From the cell containing the given text, extract its center point as (x, y) coordinate. 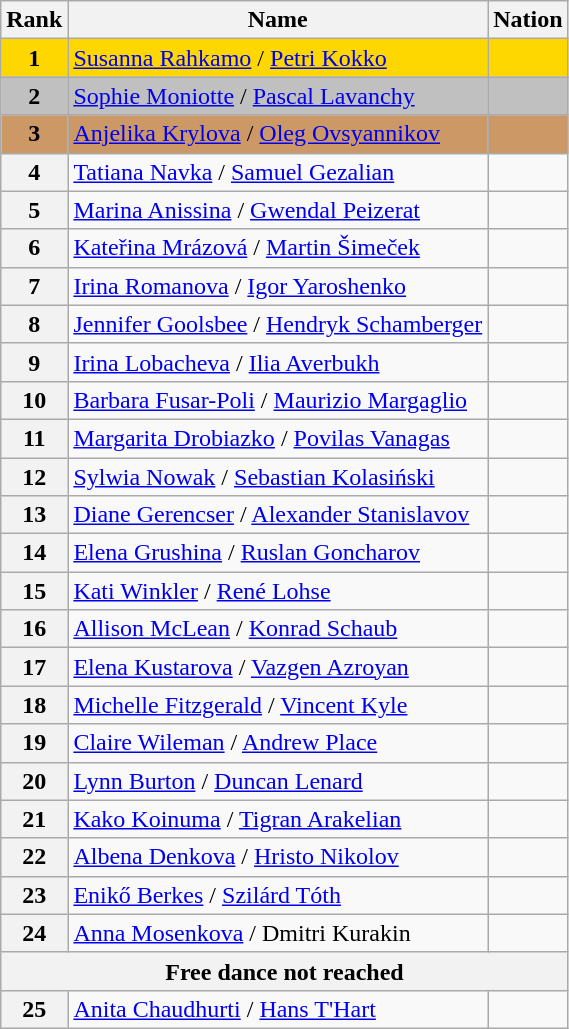
Irina Lobacheva / Ilia Averbukh (278, 362)
Anjelika Krylova / Oleg Ovsyannikov (278, 134)
1 (34, 58)
Anita Chaudhurti / Hans T'Hart (278, 1009)
Michelle Fitzgerald / Vincent Kyle (278, 705)
Diane Gerencser / Alexander Stanislavov (278, 515)
12 (34, 477)
Elena Kustarova / Vazgen Azroyan (278, 667)
22 (34, 857)
Rank (34, 20)
25 (34, 1009)
Name (278, 20)
8 (34, 324)
Irina Romanova / Igor Yaroshenko (278, 286)
23 (34, 895)
7 (34, 286)
Sophie Moniotte / Pascal Lavanchy (278, 96)
Kateřina Mrázová / Martin Šimeček (278, 248)
6 (34, 248)
16 (34, 629)
Albena Denkova / Hristo Nikolov (278, 857)
17 (34, 667)
Jennifer Goolsbee / Hendryk Schamberger (278, 324)
Claire Wileman / Andrew Place (278, 743)
18 (34, 705)
Free dance not reached (284, 971)
Tatiana Navka / Samuel Gezalian (278, 172)
Anna Mosenkova / Dmitri Kurakin (278, 933)
Lynn Burton / Duncan Lenard (278, 781)
Kati Winkler / René Lohse (278, 591)
14 (34, 553)
Nation (528, 20)
5 (34, 210)
19 (34, 743)
4 (34, 172)
2 (34, 96)
Marina Anissina / Gwendal Peizerat (278, 210)
Susanna Rahkamo / Petri Kokko (278, 58)
3 (34, 134)
20 (34, 781)
9 (34, 362)
11 (34, 438)
Margarita Drobiazko / Povilas Vanagas (278, 438)
Enikő Berkes / Szilárd Tóth (278, 895)
24 (34, 933)
15 (34, 591)
Elena Grushina / Ruslan Goncharov (278, 553)
10 (34, 400)
Barbara Fusar-Poli / Maurizio Margaglio (278, 400)
Allison McLean / Konrad Schaub (278, 629)
Kako Koinuma / Tigran Arakelian (278, 819)
13 (34, 515)
21 (34, 819)
Sylwia Nowak / Sebastian Kolasiński (278, 477)
